Pinpoint the cell where the given text exists, returning its [x, y] midpoint coordinate. 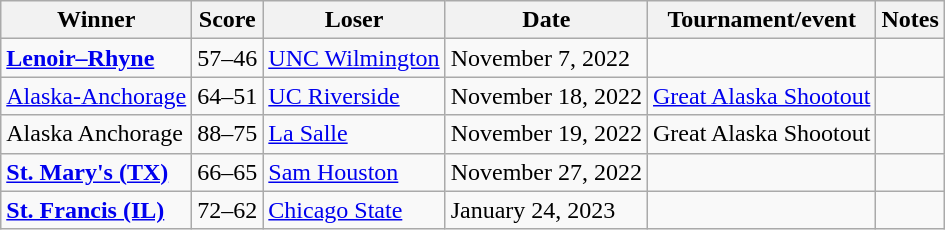
November 19, 2022 [546, 134]
St. Francis (IL) [96, 210]
Chicago State [354, 210]
Alaska-Anchorage [96, 96]
UNC Wilmington [354, 58]
Winner [96, 20]
Tournament/event [762, 20]
Sam Houston [354, 172]
Alaska Anchorage [96, 134]
88–75 [228, 134]
November 18, 2022 [546, 96]
UC Riverside [354, 96]
72–62 [228, 210]
November 7, 2022 [546, 58]
Loser [354, 20]
Lenoir–Rhyne [96, 58]
St. Mary's (TX) [96, 172]
Score [228, 20]
64–51 [228, 96]
November 27, 2022 [546, 172]
Date [546, 20]
January 24, 2023 [546, 210]
57–46 [228, 58]
Notes [910, 20]
La Salle [354, 134]
66–65 [228, 172]
